Identify which cell holds the provided text, then report its [X, Y] central coordinate. 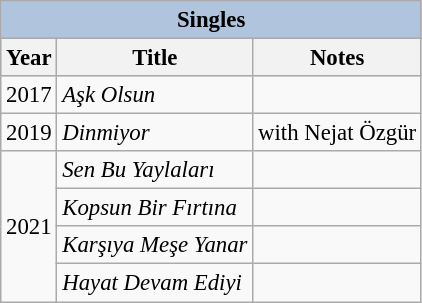
2017 [29, 95]
Dinmiyor [155, 133]
Hayat Devam Ediyi [155, 283]
Kopsun Bir Fırtına [155, 208]
with Nejat Özgür [338, 133]
Title [155, 58]
2019 [29, 133]
2021 [29, 226]
Sen Bu Yaylaları [155, 170]
Notes [338, 58]
Singles [212, 20]
Year [29, 58]
Karşıya Meşe Yanar [155, 245]
Aşk Olsun [155, 95]
